Output the (X, Y) coordinate of the center of the cell containing the given text.  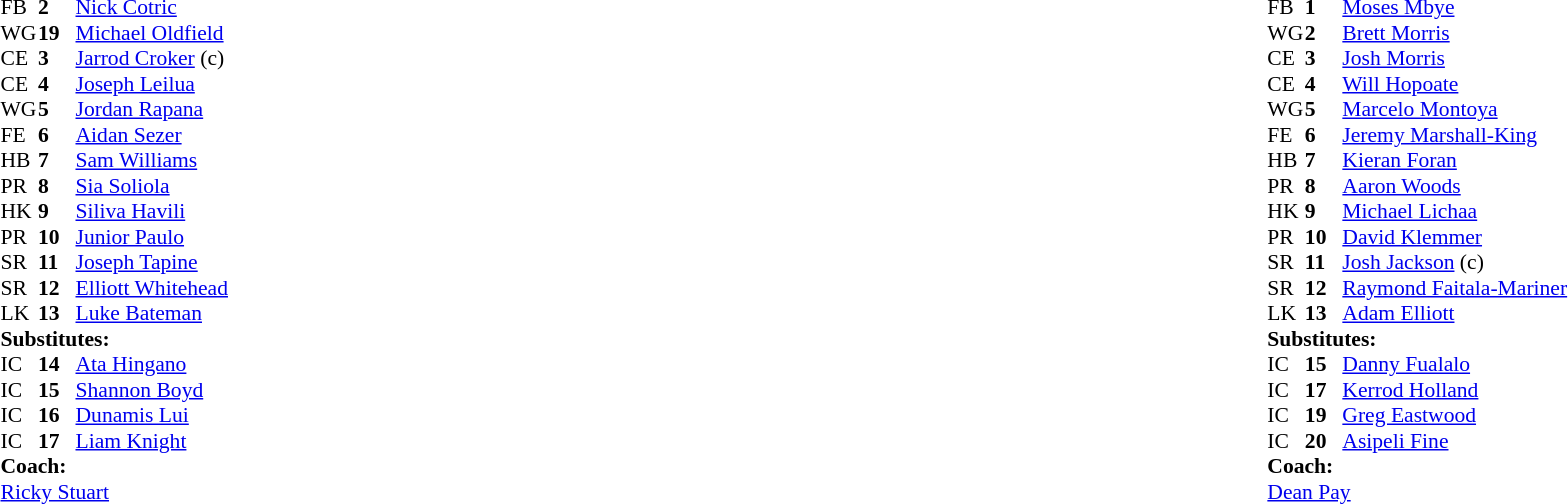
Jeremy Marshall-King (1454, 135)
Joseph Tapine (152, 263)
Siliva Havili (152, 211)
14 (57, 365)
Jarrod Croker (c) (152, 59)
Joseph Leilua (152, 84)
Will Hopoate (1454, 84)
Marcelo Montoya (1454, 109)
16 (57, 415)
Michael Oldfield (152, 33)
Sia Soliola (152, 186)
Jordan Rapana (152, 109)
Shannon Boyd (152, 390)
Asipeli Fine (1454, 441)
Kieran Foran (1454, 161)
Sam Williams (152, 161)
Josh Morris (1454, 59)
20 (1324, 441)
Brett Morris (1454, 33)
Luke Bateman (152, 313)
Elliott Whitehead (152, 288)
Liam Knight (152, 441)
Greg Eastwood (1454, 415)
Junior Paulo (152, 237)
Aaron Woods (1454, 186)
2 (1324, 33)
Josh Jackson (c) (1454, 263)
David Klemmer (1454, 237)
Raymond Faitala-Mariner (1454, 288)
Michael Lichaa (1454, 211)
Danny Fualalo (1454, 365)
Adam Elliott (1454, 313)
Ata Hingano (152, 365)
Dunamis Lui (152, 415)
Kerrod Holland (1454, 390)
Aidan Sezer (152, 135)
